Provide the (x, y) coordinate of the cell's center where the given text is located.  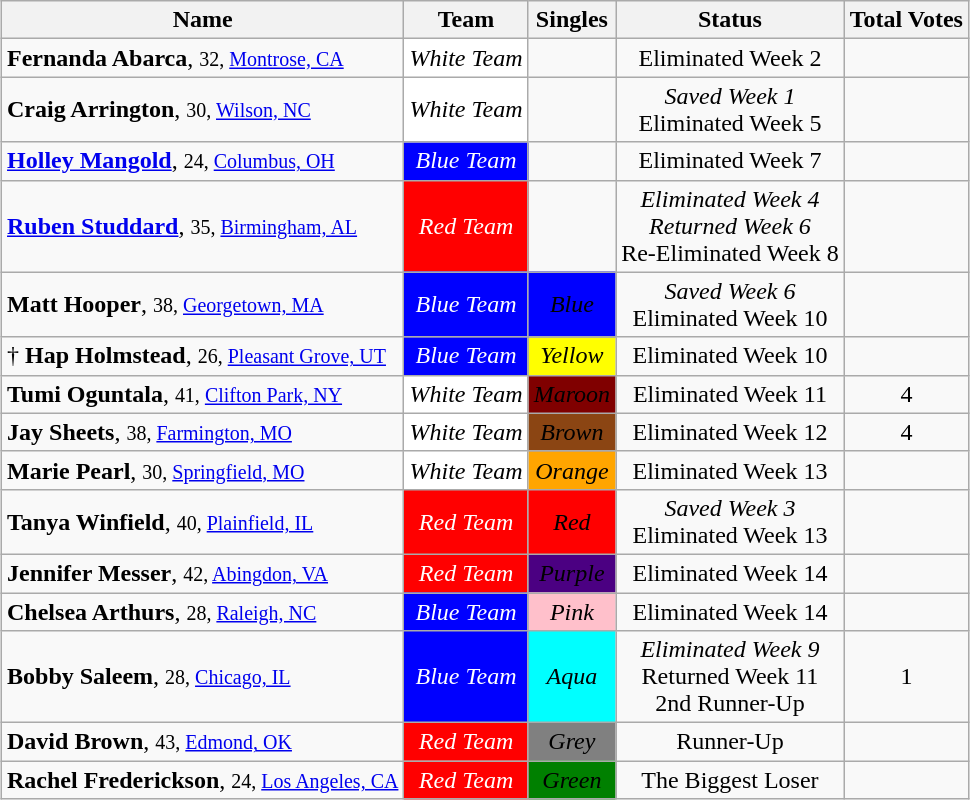
The Biggest Loser (730, 780)
Eliminated Week 2 (730, 58)
Eliminated Week 12 (730, 432)
Singles (572, 20)
Runner-Up (730, 742)
Grey (572, 742)
Jennifer Messer, 42, Abingdon, VA (203, 573)
Marie Pearl, 30, Springfield, MO (203, 470)
Saved Week 3Eliminated Week 13 (730, 522)
† Hap Holmstead, 26, Pleasant Grove, UT (203, 356)
Total Votes (906, 20)
Brown (572, 432)
Jay Sheets, 38, Farmington, MO (203, 432)
Yellow (572, 356)
Eliminated Week 4Returned Week 6Re-Eliminated Week 8 (730, 226)
Eliminated Week 9Returned Week 112nd Runner-Up (730, 677)
Eliminated Week 7 (730, 161)
Aqua (572, 677)
Pink (572, 611)
Saved Week 6Eliminated Week 10 (730, 304)
David Brown, 43, Edmond, OK (203, 742)
Orange (572, 470)
Eliminated Week 11 (730, 394)
Saved Week 1Eliminated Week 5 (730, 110)
Eliminated Week 10 (730, 356)
Green (572, 780)
Bobby Saleem, 28, Chicago, IL (203, 677)
Team (466, 20)
Tanya Winfield, 40, Plainfield, IL (203, 522)
Craig Arrington, 30, Wilson, NC (203, 110)
Purple (572, 573)
Name (203, 20)
Red (572, 522)
Rachel Frederickson, 24, Los Angeles, CA (203, 780)
Blue (572, 304)
Tumi Oguntala, 41, Clifton Park, NY (203, 394)
Fernanda Abarca, 32, Montrose, CA (203, 58)
Maroon (572, 394)
Chelsea Arthurs, 28, Raleigh, NC (203, 611)
Status (730, 20)
Holley Mangold, 24, Columbus, OH (203, 161)
Matt Hooper, 38, Georgetown, MA (203, 304)
Eliminated Week 13 (730, 470)
1 (906, 677)
Ruben Studdard, 35, Birmingham, AL (203, 226)
